For the text-containing cell, return its midpoint in (X, Y) coordinate format. 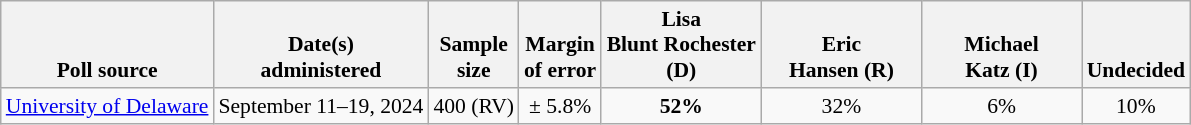
52% (681, 106)
6% (1001, 106)
400 (RV) (474, 106)
10% (1136, 106)
Undecided (1136, 44)
Poll source (108, 44)
MichaelKatz (I) (1001, 44)
EricHansen (R) (841, 44)
University of Delaware (108, 106)
Marginof error (560, 44)
Date(s)administered (320, 44)
LisaBlunt Rochester (D) (681, 44)
September 11–19, 2024 (320, 106)
Samplesize (474, 44)
32% (841, 106)
± 5.8% (560, 106)
